Provide the (x, y) coordinate of the cell's center where the given text is located.  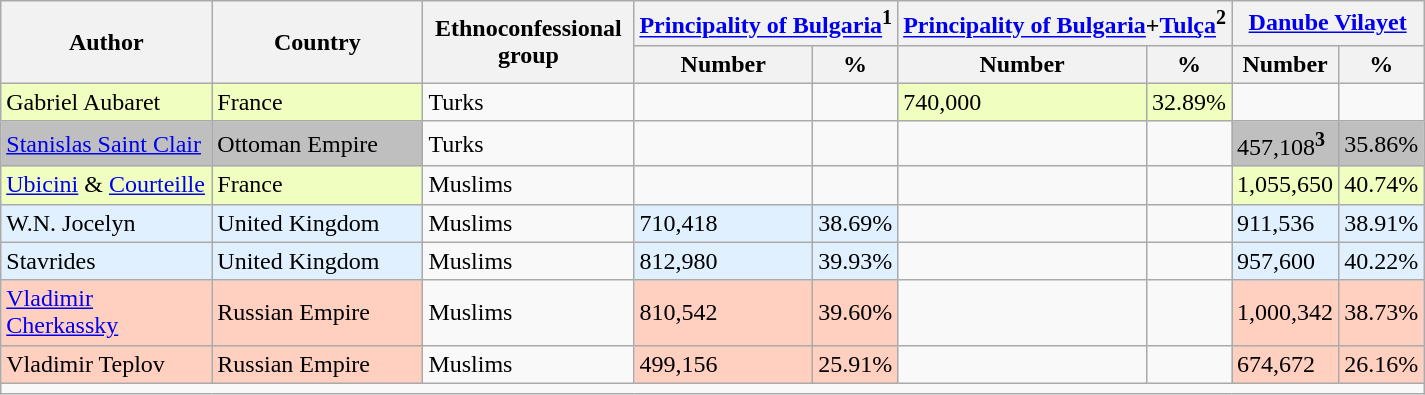
499,156 (724, 364)
40.22% (1382, 261)
25.91% (856, 364)
957,600 (1286, 261)
39.60% (856, 312)
812,980 (724, 261)
Stanislas Saint Clair (106, 144)
W.N. Jocelyn (106, 223)
35.86% (1382, 144)
40.74% (1382, 185)
810,542 (724, 312)
710,418 (724, 223)
674,672 (1286, 364)
Principality of Bulgaria1 (766, 24)
457,1083 (1286, 144)
Ethnoconfessional group (528, 42)
Vladimir Cherkassky (106, 312)
Danube Vilayet (1328, 24)
Country (318, 42)
1,055,650 (1286, 185)
38.91% (1382, 223)
39.93% (856, 261)
911,536 (1286, 223)
740,000 (1022, 102)
Ubicini & Courteille (106, 185)
32.89% (1190, 102)
26.16% (1382, 364)
Ottoman Empire (318, 144)
Gabriel Aubaret (106, 102)
Vladimir Teplov (106, 364)
Stavrides (106, 261)
38.69% (856, 223)
Author (106, 42)
38.73% (1382, 312)
1,000,342 (1286, 312)
Principality of Bulgaria+Tulça2 (1065, 24)
